Search for the cell housing the specified text and yield its [x, y] center coordinate. 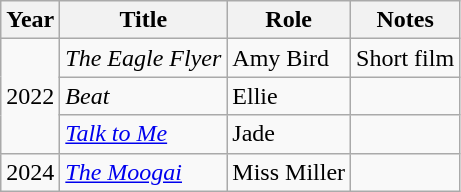
The Moogai [144, 172]
Ellie [289, 96]
Miss Miller [289, 172]
2022 [30, 96]
Role [289, 20]
Short film [406, 58]
Talk to Me [144, 134]
Jade [289, 134]
Title [144, 20]
The Eagle Flyer [144, 58]
2024 [30, 172]
Amy Bird [289, 58]
Year [30, 20]
Beat [144, 96]
Notes [406, 20]
